From the cell containing the given text, extract its center point as [X, Y] coordinate. 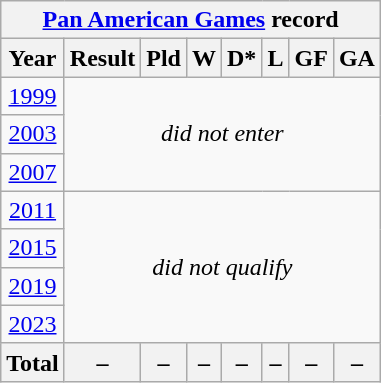
did not qualify [222, 267]
2011 [33, 210]
1999 [33, 96]
Pld [164, 58]
GA [356, 58]
did not enter [222, 134]
L [276, 58]
GF [311, 58]
2023 [33, 324]
W [204, 58]
Pan American Games record [191, 20]
2007 [33, 172]
2015 [33, 248]
Year [33, 58]
D* [242, 58]
Total [33, 362]
2019 [33, 286]
2003 [33, 134]
Result [102, 58]
